Scan for the cell matching the given text and deliver its (X, Y) coordinate at center. 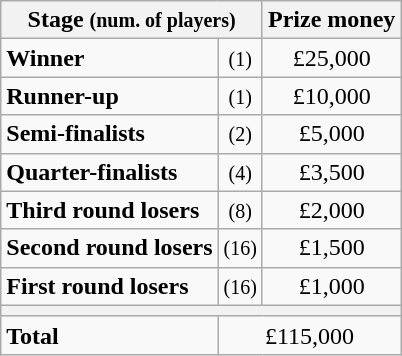
Quarter-finalists (110, 172)
(2) (240, 134)
£1,500 (331, 248)
Winner (110, 58)
Runner-up (110, 96)
First round losers (110, 286)
£25,000 (331, 58)
£5,000 (331, 134)
Stage (num. of players) (132, 20)
Prize money (331, 20)
£115,000 (310, 335)
Total (110, 335)
Third round losers (110, 210)
£2,000 (331, 210)
£1,000 (331, 286)
Second round losers (110, 248)
(4) (240, 172)
(8) (240, 210)
£3,500 (331, 172)
£10,000 (331, 96)
Semi-finalists (110, 134)
